Find where the given text appears and provide that cell's center as [x, y] coordinate. 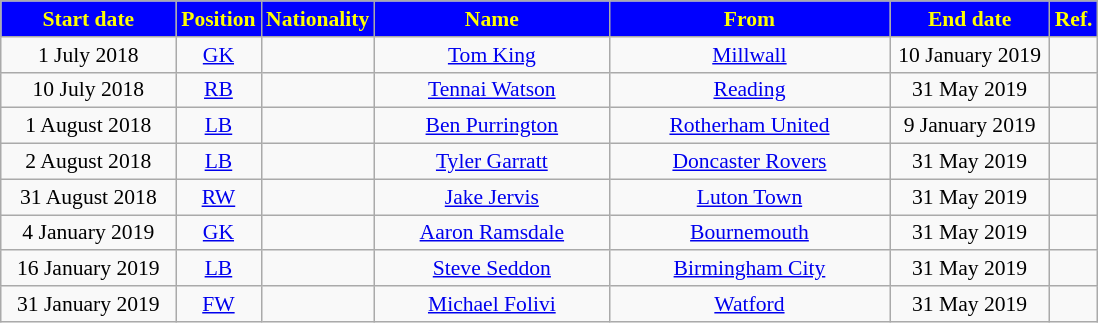
RB [218, 90]
10 January 2019 [970, 55]
Luton Town [749, 197]
Birmingham City [749, 269]
Aaron Ramsdale [492, 233]
Jake Jervis [492, 197]
Nationality [318, 19]
Watford [749, 304]
Ben Purrington [492, 126]
2 August 2018 [88, 162]
Tyler Garratt [492, 162]
End date [970, 19]
Tom King [492, 55]
Doncaster Rovers [749, 162]
10 July 2018 [88, 90]
Michael Folivi [492, 304]
9 January 2019 [970, 126]
Start date [88, 19]
16 January 2019 [88, 269]
RW [218, 197]
Rotherham United [749, 126]
FW [218, 304]
1 July 2018 [88, 55]
Steve Seddon [492, 269]
Millwall [749, 55]
Ref. [1074, 19]
From [749, 19]
4 January 2019 [88, 233]
1 August 2018 [88, 126]
Bournemouth [749, 233]
Name [492, 19]
Tennai Watson [492, 90]
Reading [749, 90]
31 August 2018 [88, 197]
31 January 2019 [88, 304]
Position [218, 19]
